Determine the (X, Y) coordinate at the center of the cell enclosing the given text.  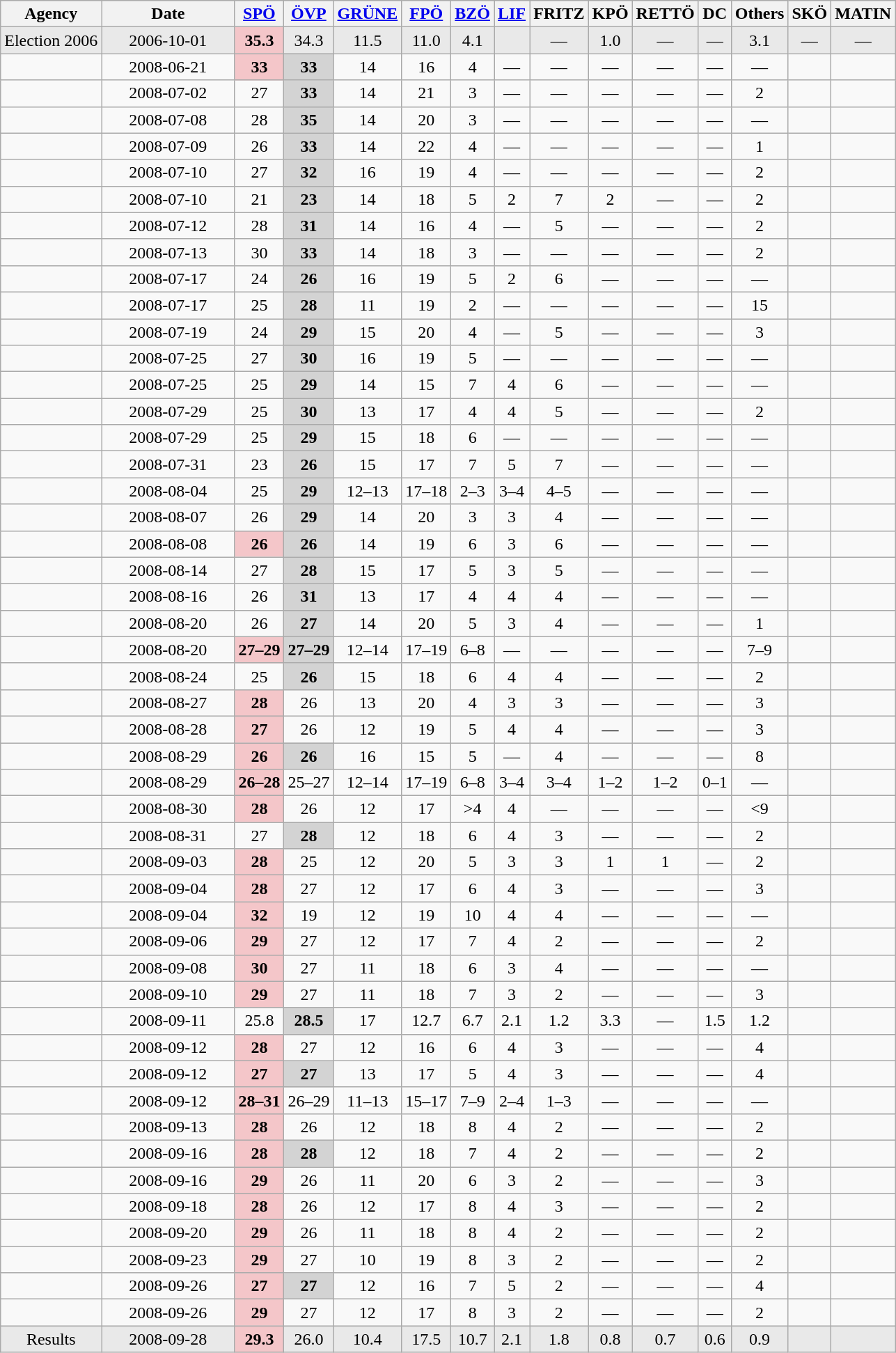
2008-09-20 (168, 1233)
2008-08-27 (168, 703)
2008-08-31 (168, 836)
0.9 (760, 1339)
2008-09-08 (168, 968)
2008-06-21 (168, 67)
2008-07-02 (168, 93)
10.4 (368, 1339)
2008-07-08 (168, 120)
25.8 (259, 1021)
Election 2006 (52, 40)
0.8 (610, 1339)
28–31 (259, 1100)
GRÜNE (368, 14)
35 (309, 120)
<9 (760, 809)
17–18 (426, 491)
11.0 (426, 40)
22 (426, 146)
SPÖ (259, 14)
KPÖ (610, 14)
FRITZ (559, 14)
2008-08-07 (168, 517)
Date (168, 14)
34.3 (309, 40)
1.5 (714, 1021)
28.5 (309, 1021)
2008-08-04 (168, 491)
2008-09-06 (168, 941)
2008-08-14 (168, 570)
2008-09-23 (168, 1260)
2008-07-19 (168, 332)
3.1 (760, 40)
FPÖ (426, 14)
2008-08-16 (168, 597)
DC (714, 14)
Others (760, 14)
26–29 (309, 1100)
ÖVP (309, 14)
Results (52, 1339)
0–1 (714, 783)
35.3 (259, 40)
2008-07-13 (168, 252)
1–3 (559, 1100)
2008-08-28 (168, 729)
2008-09-03 (168, 862)
0.7 (666, 1339)
>4 (473, 809)
29.3 (259, 1339)
2008-07-12 (168, 226)
25–27 (309, 783)
0.6 (714, 1339)
11–13 (368, 1100)
17.5 (426, 1339)
26.0 (309, 1339)
2008-08-30 (168, 809)
2–3 (473, 491)
10.7 (473, 1339)
11.5 (368, 40)
2008-09-18 (168, 1207)
2008-08-24 (168, 676)
RETTÖ (666, 14)
BZÖ (473, 14)
Agency (52, 14)
2008-08-08 (168, 544)
3.3 (610, 1021)
2008-07-09 (168, 146)
2008-09-28 (168, 1339)
2008-09-13 (168, 1127)
2008-07-31 (168, 464)
6.7 (473, 1021)
SKÖ (810, 14)
4–5 (559, 491)
1.0 (610, 40)
2008-09-10 (168, 994)
LIF (512, 14)
12.7 (426, 1021)
15–17 (426, 1100)
1.8 (559, 1339)
26–28 (259, 783)
2008-09-11 (168, 1021)
2006-10-01 (168, 40)
2–4 (512, 1100)
4.1 (473, 40)
MATIN (863, 14)
12–13 (368, 491)
